Capture the cell that displays the provided text and extract its [x, y] central coordinate. 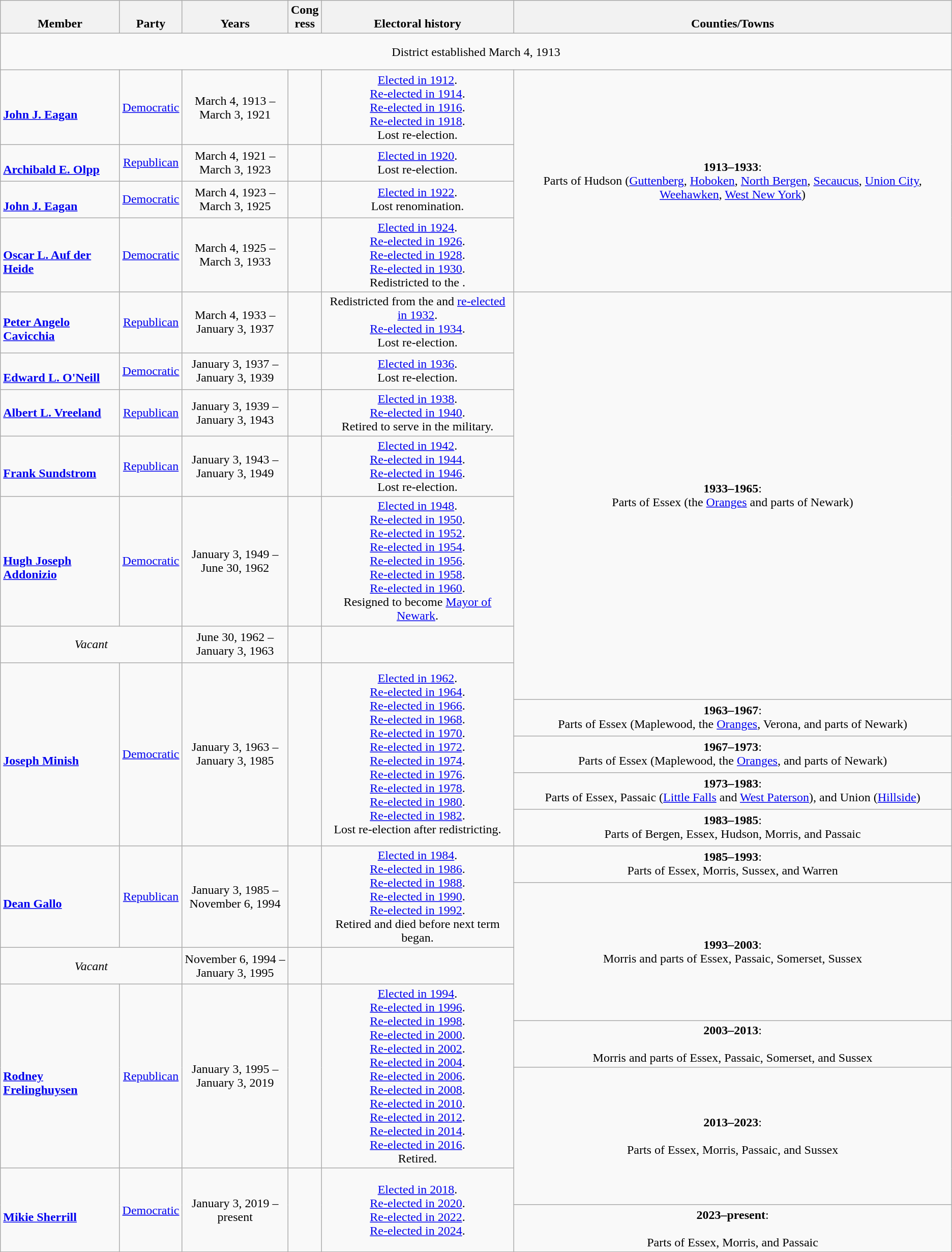
March 4, 1913 –March 3, 1921 [235, 107]
January 3, 1939 –January 3, 1943 [235, 413]
January 3, 1985 –November 6, 1994 [235, 896]
Elected in 1912.Re-elected in 1914.Re-elected in 1916.Re-elected in 1918.Lost re-election. [418, 107]
Elected in 1984.Re-elected in 1986.Re-elected in 1988.Re-elected in 1990.Re-elected in 1992.Retired and died before next term began. [418, 896]
March 4, 1925 –March 3, 1933 [235, 255]
1973–1983:Parts of Essex, Passaic (Little Falls and West Paterson), and Union (Hillside) [732, 791]
1933–1965:Parts of Essex (the Oranges and parts of Newark) [732, 496]
Joseph Minish [60, 754]
January 3, 1995 –January 3, 2019 [235, 1076]
January 3, 1943 –January 3, 1949 [235, 466]
Electoral history [418, 17]
1985–1993:Parts of Essex, Morris, Sussex, and Warren [732, 864]
Edward L. O'Neill [60, 371]
Elected in 1938.Re-elected in 1940.Retired to serve in the military. [418, 413]
Albert L. Vreeland [60, 413]
Dean Gallo [60, 896]
Mikie Sherrill [60, 1210]
District established March 4, 1913 [476, 52]
March 4, 1923 –March 3, 1925 [235, 199]
Elected in 2018.Re-elected in 2020.Re-elected in 2022.Re-elected in 2024. [418, 1210]
November 6, 1994 –January 3, 1995 [235, 966]
Redistricted from the and re-elected in 1932.Re-elected in 1934.Lost re-election. [418, 323]
Peter Angelo Cavicchia [60, 323]
Elected in 1942.Re-elected in 1944.Re-elected in 1946.Lost re-election. [418, 466]
March 4, 1933 –January 3, 1937 [235, 323]
Rodney Frelinghuysen [60, 1076]
June 30, 1962 –January 3, 1963 [235, 644]
1963–1967:Parts of Essex (Maplewood, the Oranges, Verona, and parts of Newark) [732, 717]
Counties/Towns [732, 17]
January 3, 1937 –January 3, 1939 [235, 371]
Oscar L. Auf der Heide [60, 255]
January 3, 1949 –June 30, 1962 [235, 561]
March 4, 1921 –March 3, 1923 [235, 163]
Party [151, 17]
2023–present:Parts of Essex, Morris, and Passaic [732, 1228]
Elected in 1936.Lost re-election. [418, 371]
Years [235, 17]
Member [60, 17]
1913–1933:Parts of Hudson (Guttenberg, Hoboken, North Bergen, Secaucus, Union City, Weehawken, West New York) [732, 181]
Elected in 1920.Lost re-election. [418, 163]
1967–1973:Parts of Essex (Maplewood, the Oranges, and parts of Newark) [732, 754]
Elected in 1924.Re-elected in 1926.Re-elected in 1928.Re-elected in 1930.Redistricted to the . [418, 255]
2013–2023:Parts of Essex, Morris, Passaic, and Sussex [732, 1136]
Frank Sundstrom [60, 466]
1983–1985:Parts of Bergen, Essex, Hudson, Morris, and Passaic [732, 827]
January 3, 1963 –January 3, 1985 [235, 754]
Elected in 1922.Lost renomination. [418, 199]
1993–2003:Morris and parts of Essex, Passaic, Somerset, Sussex [732, 951]
January 3, 2019 –present [235, 1210]
Congress [305, 17]
2003–2013:Morris and parts of Essex, Passaic, Somerset, and Sussex [732, 1044]
Archibald E. Olpp [60, 163]
Hugh Joseph Addonizio [60, 561]
